Locate the cell with the specified text and output its (X, Y) center coordinate. 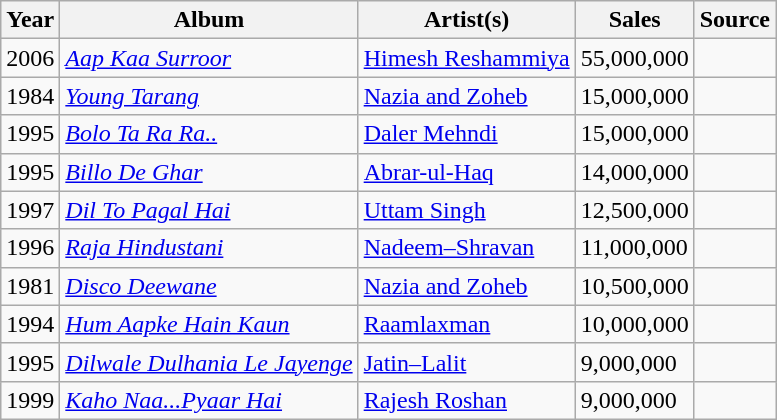
Source (734, 20)
Kaho Naa...Pyaar Hai (209, 400)
Year (30, 20)
1997 (30, 210)
12,500,000 (634, 210)
10,000,000 (634, 324)
Uttam Singh (466, 210)
1994 (30, 324)
Dilwale Dulhania Le Jayenge (209, 362)
Aap Kaa Surroor (209, 58)
Raamlaxman (466, 324)
Jatin–Lalit (466, 362)
Nadeem–Shravan (466, 248)
1996 (30, 248)
Hum Aapke Hain Kaun (209, 324)
2006 (30, 58)
1981 (30, 286)
14,000,000 (634, 172)
Daler Mehndi (466, 134)
Raja Hindustani (209, 248)
Bolo Ta Ra Ra.. (209, 134)
Disco Deewane (209, 286)
10,500,000 (634, 286)
Dil To Pagal Hai (209, 210)
Artist(s) (466, 20)
1984 (30, 96)
55,000,000 (634, 58)
Rajesh Roshan (466, 400)
Abrar-ul-Haq (466, 172)
Young Tarang (209, 96)
Himesh Reshammiya (466, 58)
Sales (634, 20)
11,000,000 (634, 248)
Billo De Ghar (209, 172)
1999 (30, 400)
Album (209, 20)
